Determine the (x, y) coordinate at the center of the cell enclosing the given text.  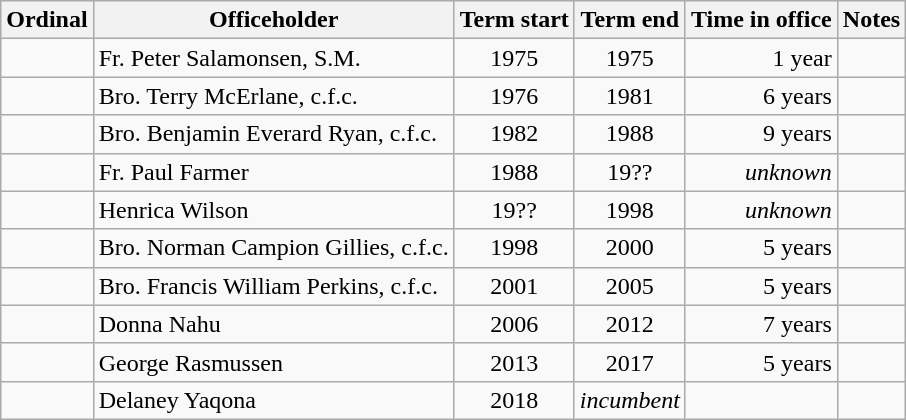
Henrica Wilson (274, 210)
Bro. Francis William Perkins, c.f.c. (274, 286)
2012 (630, 324)
2000 (630, 248)
Term start (514, 20)
1976 (514, 96)
Fr. Paul Farmer (274, 172)
Bro. Terry McErlane, c.f.c. (274, 96)
2013 (514, 362)
2018 (514, 400)
Bro. Benjamin Everard Ryan, c.f.c. (274, 134)
Term end (630, 20)
1981 (630, 96)
1982 (514, 134)
George Rasmussen (274, 362)
7 years (761, 324)
2001 (514, 286)
2006 (514, 324)
1 year (761, 58)
Ordinal (47, 20)
2005 (630, 286)
Fr. Peter Salamonsen, S.M. (274, 58)
Bro. Norman Campion Gillies, c.f.c. (274, 248)
Notes (871, 20)
Delaney Yaqona (274, 400)
Officeholder (274, 20)
6 years (761, 96)
Donna Nahu (274, 324)
9 years (761, 134)
2017 (630, 362)
Time in office (761, 20)
incumbent (630, 400)
